For the text-containing cell, return its midpoint in [X, Y] coordinate format. 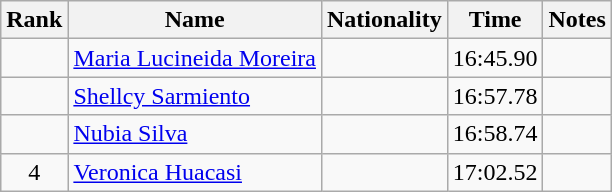
Name [195, 20]
Nationality [384, 20]
16:45.90 [495, 58]
Maria Lucineida Moreira [195, 58]
16:58.74 [495, 134]
Nubia Silva [195, 134]
Time [495, 20]
Veronica Huacasi [195, 172]
16:57.78 [495, 96]
17:02.52 [495, 172]
Rank [34, 20]
Shellcy Sarmiento [195, 96]
Notes [577, 20]
4 [34, 172]
